Locate the cell with the specified text and output its (X, Y) center coordinate. 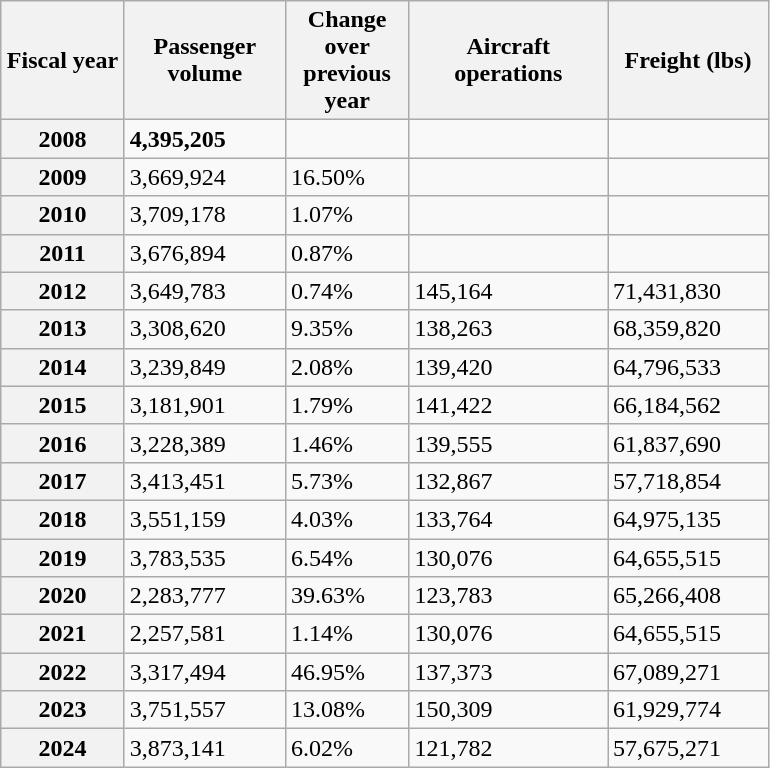
1.14% (347, 634)
1.07% (347, 215)
4,395,205 (204, 139)
1.46% (347, 443)
Change over previous year (347, 60)
2010 (63, 215)
3,413,451 (204, 481)
Aircraft operations (508, 60)
3,551,159 (204, 519)
57,718,854 (688, 481)
137,373 (508, 672)
2016 (63, 443)
67,089,271 (688, 672)
3,317,494 (204, 672)
3,676,894 (204, 253)
2014 (63, 367)
2013 (63, 329)
1.79% (347, 405)
9.35% (347, 329)
Passenger volume (204, 60)
2018 (63, 519)
2017 (63, 481)
139,555 (508, 443)
145,164 (508, 291)
6.54% (347, 557)
2009 (63, 177)
4.03% (347, 519)
0.74% (347, 291)
68,359,820 (688, 329)
3,751,557 (204, 710)
2022 (63, 672)
2.08% (347, 367)
3,181,901 (204, 405)
3,649,783 (204, 291)
71,431,830 (688, 291)
3,308,620 (204, 329)
39.63% (347, 596)
61,837,690 (688, 443)
3,669,924 (204, 177)
64,975,135 (688, 519)
13.08% (347, 710)
57,675,271 (688, 748)
2019 (63, 557)
2011 (63, 253)
3,239,849 (204, 367)
46.95% (347, 672)
139,420 (508, 367)
61,929,774 (688, 710)
2015 (63, 405)
2020 (63, 596)
Fiscal year (63, 60)
66,184,562 (688, 405)
2012 (63, 291)
123,783 (508, 596)
150,309 (508, 710)
2024 (63, 748)
3,709,178 (204, 215)
16.50% (347, 177)
3,873,141 (204, 748)
141,422 (508, 405)
2,257,581 (204, 634)
5.73% (347, 481)
121,782 (508, 748)
Freight (lbs) (688, 60)
2023 (63, 710)
2021 (63, 634)
132,867 (508, 481)
0.87% (347, 253)
138,263 (508, 329)
65,266,408 (688, 596)
64,796,533 (688, 367)
133,764 (508, 519)
6.02% (347, 748)
3,228,389 (204, 443)
2,283,777 (204, 596)
3,783,535 (204, 557)
2008 (63, 139)
